Capture the cell that displays the provided text and extract its [X, Y] central coordinate. 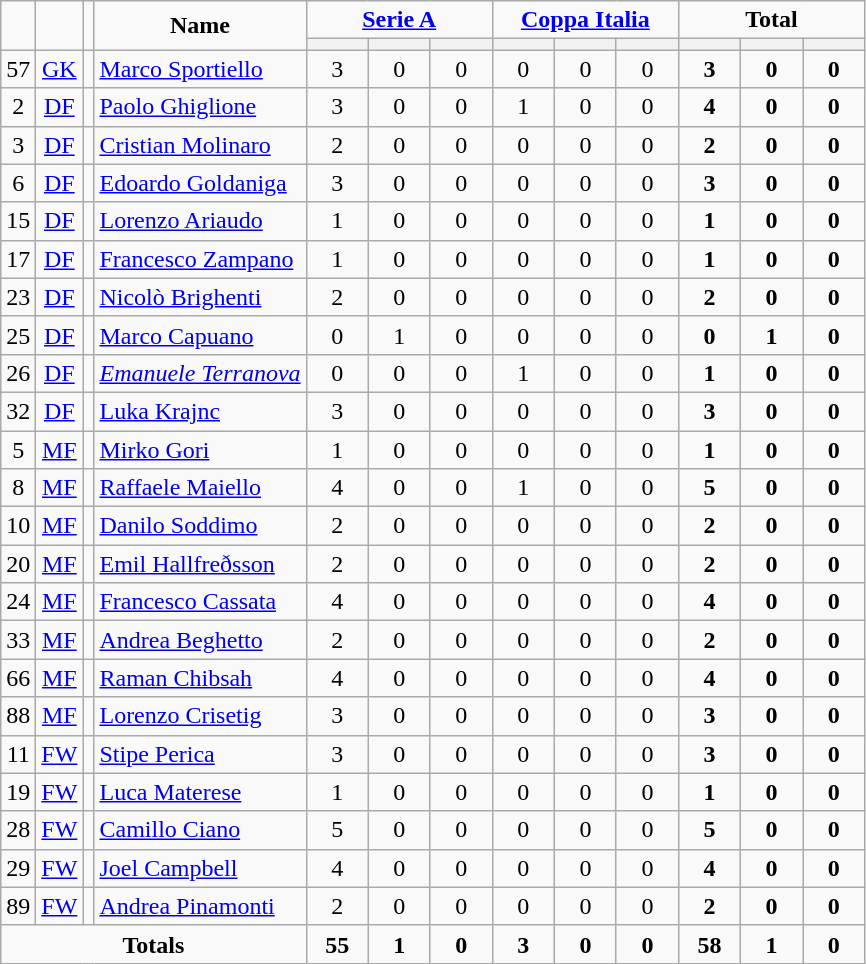
Joel Campbell [200, 868]
8 [18, 488]
89 [18, 906]
19 [18, 792]
Edoardo Goldaniga [200, 183]
Francesco Zampano [200, 259]
11 [18, 754]
32 [18, 411]
Marco Sportiello [200, 69]
55 [337, 944]
Raman Chibsah [200, 678]
GK [60, 69]
Nicolò Brighenti [200, 297]
Name [200, 26]
26 [18, 373]
Andrea Pinamonti [200, 906]
33 [18, 640]
88 [18, 716]
29 [18, 868]
Francesco Cassata [200, 602]
Luka Krajnc [200, 411]
66 [18, 678]
Totals [154, 944]
15 [18, 221]
23 [18, 297]
25 [18, 335]
28 [18, 830]
Emanuele Terranova [200, 373]
24 [18, 602]
Cristian Molinaro [200, 145]
10 [18, 526]
17 [18, 259]
Lorenzo Crisetig [200, 716]
Paolo Ghiglione [200, 107]
6 [18, 183]
Emil Hallfreðsson [200, 564]
58 [709, 944]
Mirko Gori [200, 449]
Total [771, 20]
Raffaele Maiello [200, 488]
Marco Capuano [200, 335]
Camillo Ciano [200, 830]
Andrea Beghetto [200, 640]
Lorenzo Ariaudo [200, 221]
20 [18, 564]
Luca Materese [200, 792]
57 [18, 69]
Serie A [399, 20]
Danilo Soddimo [200, 526]
Stipe Perica [200, 754]
Coppa Italia [585, 20]
